Identify which cell holds the provided text, then report its (X, Y) central coordinate. 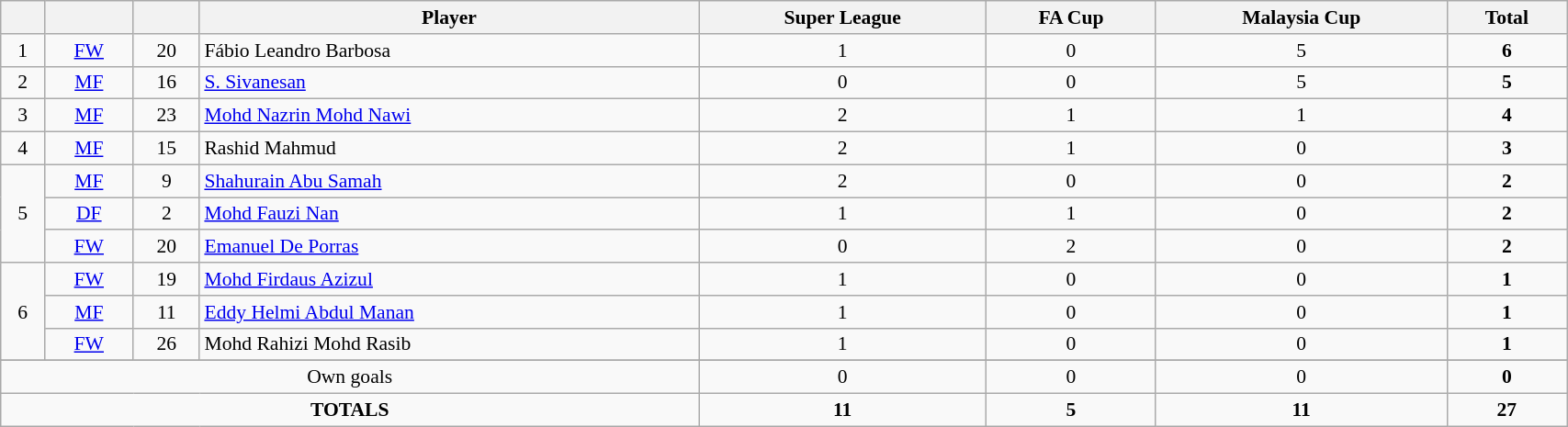
23 (166, 116)
Mohd Firdaus Azizul (448, 279)
Total (1506, 17)
Shahurain Abu Samah (448, 181)
16 (166, 83)
Rashid Mahmud (448, 149)
15 (166, 149)
Malaysia Cup (1301, 17)
Fábio Leandro Barbosa (448, 51)
9 (166, 181)
TOTALS (350, 410)
Player (448, 17)
FA Cup (1071, 17)
Super League (843, 17)
Mohd Rahizi Mohd Rasib (448, 344)
19 (166, 279)
Emanuel De Porras (448, 247)
Eddy Helmi Abdul Manan (448, 312)
S. Sivanesan (448, 83)
27 (1506, 410)
Mohd Nazrin Mohd Nawi (448, 116)
26 (166, 344)
Mohd Fauzi Nan (448, 214)
DF (88, 214)
Own goals (350, 377)
